Output the (X, Y) coordinate of the center of the cell containing the given text.  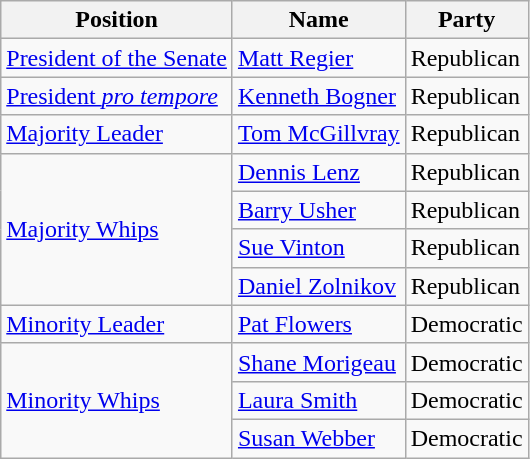
Position (117, 20)
Minority Whips (117, 400)
Party (466, 20)
Pat Flowers (318, 324)
Susan Webber (318, 438)
Shane Morigeau (318, 362)
Laura Smith (318, 400)
Barry Usher (318, 210)
Sue Vinton (318, 248)
Matt Regier (318, 58)
Kenneth Bogner (318, 96)
Dennis Lenz (318, 172)
Tom McGillvray (318, 134)
Daniel Zolnikov (318, 286)
President of the Senate (117, 58)
Name (318, 20)
Minority Leader (117, 324)
Majority Leader (117, 134)
Majority Whips (117, 229)
President pro tempore (117, 96)
